For the text-containing cell, return its midpoint in [X, Y] coordinate format. 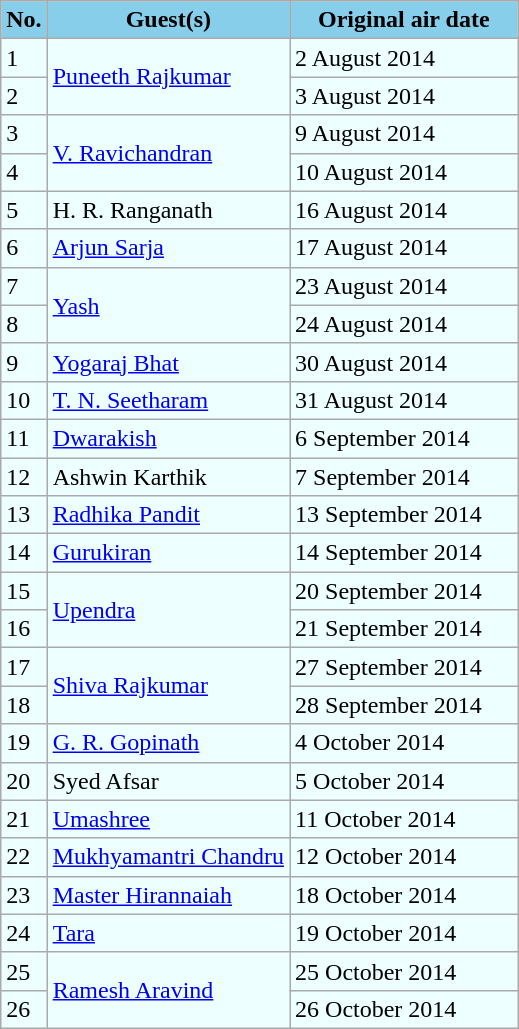
1 [24, 58]
25 [24, 971]
Master Hirannaiah [168, 895]
22 [24, 857]
Original air date [404, 20]
24 August 2014 [404, 324]
5 [24, 210]
24 [24, 933]
Mukhyamantri Chandru [168, 857]
28 September 2014 [404, 705]
18 [24, 705]
26 [24, 1009]
30 August 2014 [404, 362]
31 August 2014 [404, 400]
T. N. Seetharam [168, 400]
8 [24, 324]
10 August 2014 [404, 172]
4 October 2014 [404, 743]
G. R. Gopinath [168, 743]
10 [24, 400]
Guest(s) [168, 20]
Upendra [168, 610]
17 [24, 667]
Ramesh Aravind [168, 990]
Tara [168, 933]
12 [24, 477]
2 [24, 96]
Yash [168, 305]
26 October 2014 [404, 1009]
25 October 2014 [404, 971]
Gurukiran [168, 553]
Arjun Sarja [168, 248]
13 September 2014 [404, 515]
20 [24, 781]
13 [24, 515]
Puneeth Rajkumar [168, 77]
23 [24, 895]
No. [24, 20]
16 August 2014 [404, 210]
12 October 2014 [404, 857]
9 [24, 362]
Umashree [168, 819]
Radhika Pandit [168, 515]
H. R. Ranganath [168, 210]
11 [24, 438]
20 September 2014 [404, 591]
19 [24, 743]
2 August 2014 [404, 58]
18 October 2014 [404, 895]
21 [24, 819]
17 August 2014 [404, 248]
Dwarakish [168, 438]
14 [24, 553]
Syed Afsar [168, 781]
23 August 2014 [404, 286]
19 October 2014 [404, 933]
21 September 2014 [404, 629]
7 [24, 286]
9 August 2014 [404, 134]
11 October 2014 [404, 819]
5 October 2014 [404, 781]
Yogaraj Bhat [168, 362]
3 August 2014 [404, 96]
16 [24, 629]
4 [24, 172]
Shiva Rajkumar [168, 686]
V. Ravichandran [168, 153]
27 September 2014 [404, 667]
14 September 2014 [404, 553]
6 [24, 248]
Ashwin Karthik [168, 477]
7 September 2014 [404, 477]
6 September 2014 [404, 438]
3 [24, 134]
15 [24, 591]
